Find where the given text appears and provide that cell's center as (X, Y) coordinate. 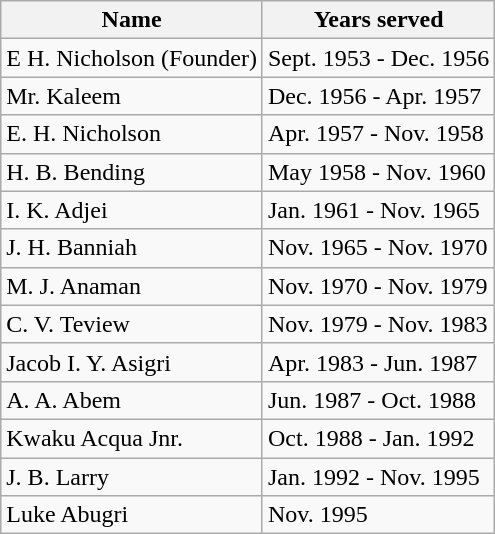
Dec. 1956 - Apr. 1957 (378, 96)
E H. Nicholson (Founder) (132, 58)
Apr. 1983 - Jun. 1987 (378, 362)
J. H. Banniah (132, 248)
Jan. 1992 - Nov. 1995 (378, 477)
Name (132, 20)
J. B. Larry (132, 477)
M. J. Anaman (132, 286)
I. K. Adjei (132, 210)
Years served (378, 20)
Nov. 1970 - Nov. 1979 (378, 286)
Oct. 1988 - Jan. 1992 (378, 438)
E. H. Nicholson (132, 134)
Apr. 1957 - Nov. 1958 (378, 134)
H. B. Bending (132, 172)
Nov. 1965 - Nov. 1970 (378, 248)
Nov. 1995 (378, 515)
C. V. Teview (132, 324)
May 1958 - Nov. 1960 (378, 172)
Jan. 1961 - Nov. 1965 (378, 210)
Sept. 1953 - Dec. 1956 (378, 58)
Jacob I. Y. Asigri (132, 362)
Mr. Kaleem (132, 96)
Luke Abugri (132, 515)
A. A. Abem (132, 400)
Kwaku Acqua Jnr. (132, 438)
Jun. 1987 - Oct. 1988 (378, 400)
Nov. 1979 - Nov. 1983 (378, 324)
